Detect which cell encompasses the target text, then output its [X, Y] center coordinate. 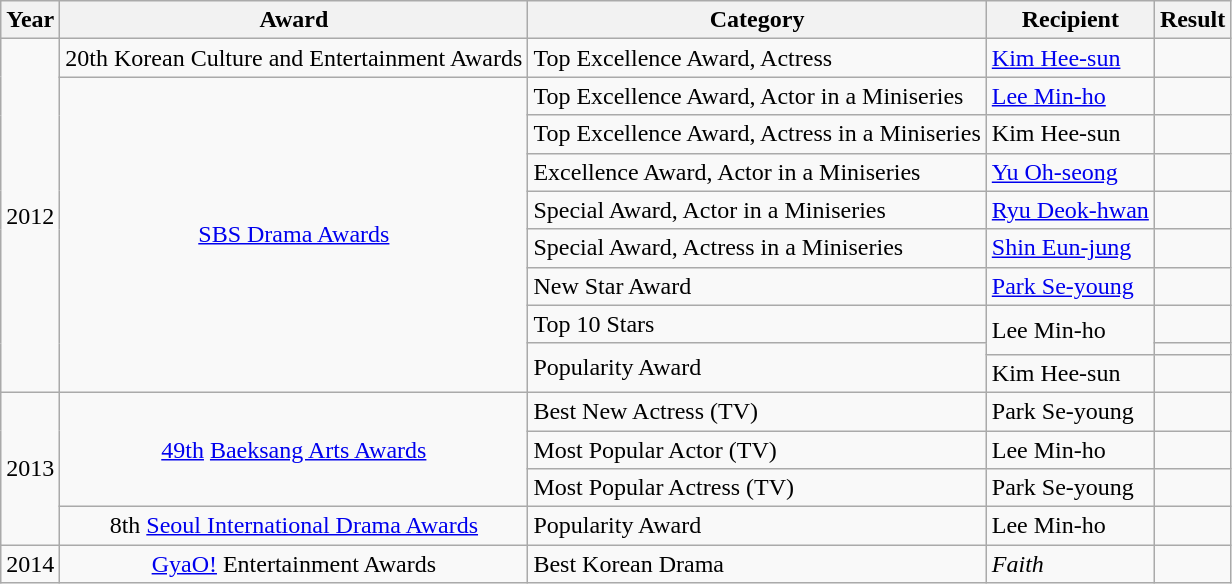
Excellence Award, Actor in a Miniseries [757, 172]
Recipient [1070, 20]
49th Baeksang Arts Awards [294, 449]
Category [757, 20]
Top 10 Stars [757, 324]
8th Seoul International Drama Awards [294, 526]
Result [1192, 20]
Ryu Deok-hwan [1070, 210]
Year [30, 20]
Most Popular Actress (TV) [757, 488]
New Star Award [757, 286]
2013 [30, 468]
Special Award, Actress in a Miniseries [757, 248]
Shin Eun-jung [1070, 248]
Most Popular Actor (TV) [757, 449]
Top Excellence Award, Actress [757, 58]
20th Korean Culture and Entertainment Awards [294, 58]
Best Korean Drama [757, 564]
Best New Actress (TV) [757, 411]
Yu Oh-seong [1070, 172]
Award [294, 20]
2012 [30, 216]
Top Excellence Award, Actress in a Miniseries [757, 134]
Top Excellence Award, Actor in a Miniseries [757, 96]
Faith [1070, 564]
2014 [30, 564]
SBS Drama Awards [294, 235]
Special Award, Actor in a Miniseries [757, 210]
GyaO! Entertainment Awards [294, 564]
